Capture the cell that displays the provided text and extract its [x, y] central coordinate. 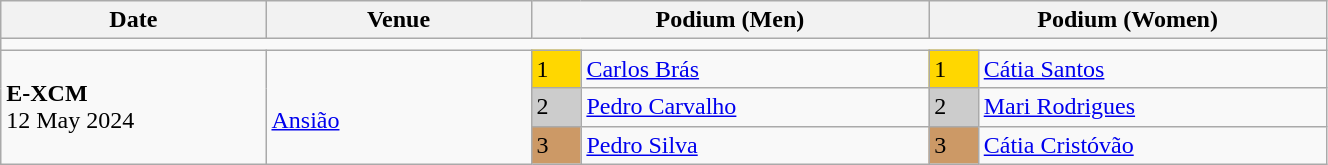
Carlos Brás [755, 69]
Podium (Women) [1128, 20]
E-XCM 12 May 2024 [134, 107]
Pedro Carvalho [755, 107]
Cátia Santos [1152, 69]
Mari Rodrigues [1152, 107]
Venue [398, 20]
Ansião [398, 107]
Podium (Men) [730, 20]
Cátia Cristóvão [1152, 145]
Date [134, 20]
Pedro Silva [755, 145]
